Extract the [x, y] coordinate from the center of the cell holding the provided text.  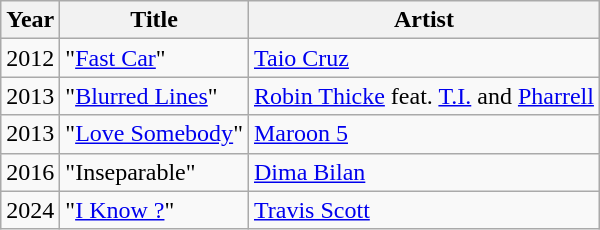
"Inseparable" [154, 172]
"Fast Car" [154, 58]
Maroon 5 [424, 134]
Robin Thicke feat. T.I. and Pharrell [424, 96]
"I Know ?" [154, 210]
Title [154, 20]
2012 [30, 58]
Year [30, 20]
Dima Bilan [424, 172]
Travis Scott [424, 210]
"Love Somebody" [154, 134]
2016 [30, 172]
2024 [30, 210]
"Blurred Lines" [154, 96]
Taio Cruz [424, 58]
Artist [424, 20]
